Search for the cell housing the specified text and yield its [x, y] center coordinate. 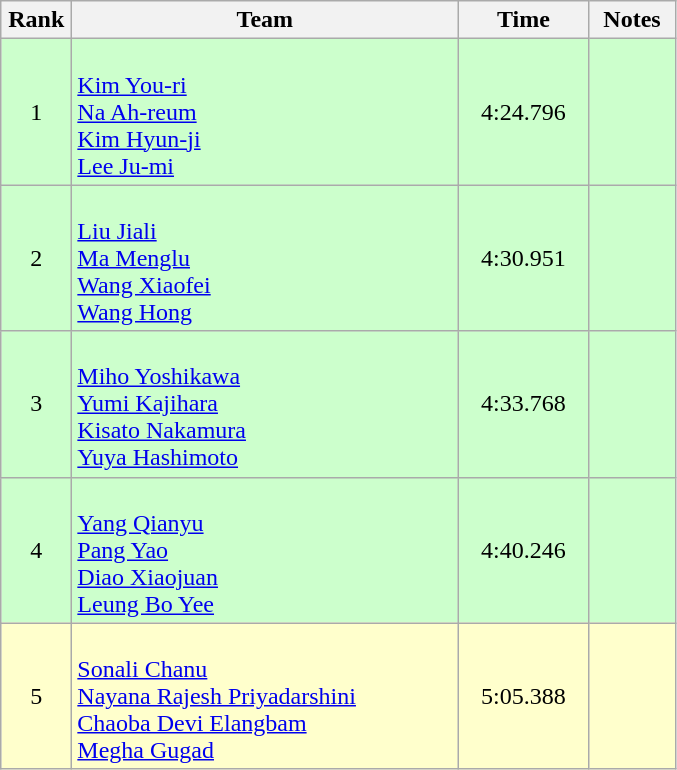
5 [36, 696]
4:33.768 [524, 404]
2 [36, 258]
Rank [36, 20]
Yang QianyuPang YaoDiao XiaojuanLeung Bo Yee [265, 550]
4:40.246 [524, 550]
Liu JialiMa MengluWang XiaofeiWang Hong [265, 258]
Team [265, 20]
Time [524, 20]
4 [36, 550]
4:30.951 [524, 258]
5:05.388 [524, 696]
Miho YoshikawaYumi KajiharaKisato NakamuraYuya Hashimoto [265, 404]
Sonali ChanuNayana Rajesh PriyadarshiniChaoba Devi ElangbamMegha Gugad [265, 696]
1 [36, 112]
Kim You-riNa Ah-reumKim Hyun-jiLee Ju-mi [265, 112]
Notes [632, 20]
4:24.796 [524, 112]
3 [36, 404]
